Provide the (x, y) coordinate of the cell's center where the given text is located.  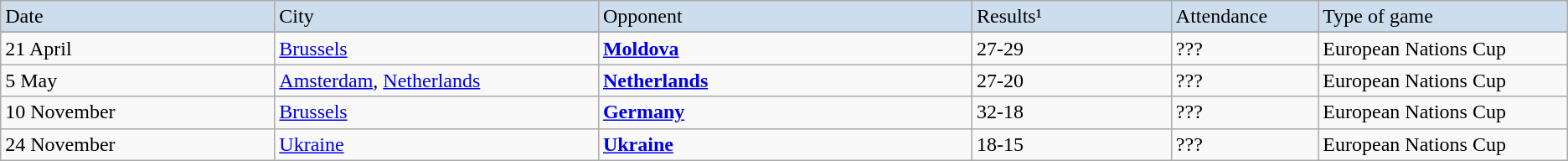
City (437, 17)
24 November (137, 144)
Results¹ (1071, 17)
5 May (137, 80)
32-18 (1071, 112)
Germany (785, 112)
27-20 (1071, 80)
Opponent (785, 17)
10 November (137, 112)
Netherlands (785, 80)
Attendance (1245, 17)
Date (137, 17)
18-15 (1071, 144)
Moldova (785, 49)
27-29 (1071, 49)
Amsterdam, Netherlands (437, 80)
Type of game (1442, 17)
21 April (137, 49)
